Capture the cell that displays the provided text and extract its (X, Y) central coordinate. 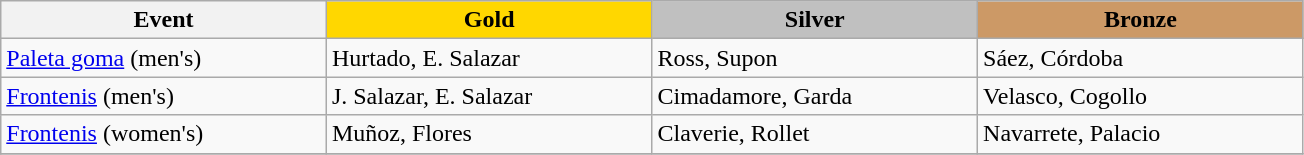
Gold (489, 20)
Cimadamore, Garda (815, 96)
Hurtado, E. Salazar (489, 58)
J. Salazar, E. Salazar (489, 96)
Frontenis (men's) (164, 96)
Velasco, Cogollo (1141, 96)
Bronze (1141, 20)
Navarrete, Palacio (1141, 134)
Paleta goma (men's) (164, 58)
Silver (815, 20)
Event (164, 20)
Ross, Supon (815, 58)
Muñoz, Flores (489, 134)
Claverie, Rollet (815, 134)
Frontenis (women's) (164, 134)
Sáez, Córdoba (1141, 58)
